Pinpoint the cell where the given text exists, returning its [X, Y] midpoint coordinate. 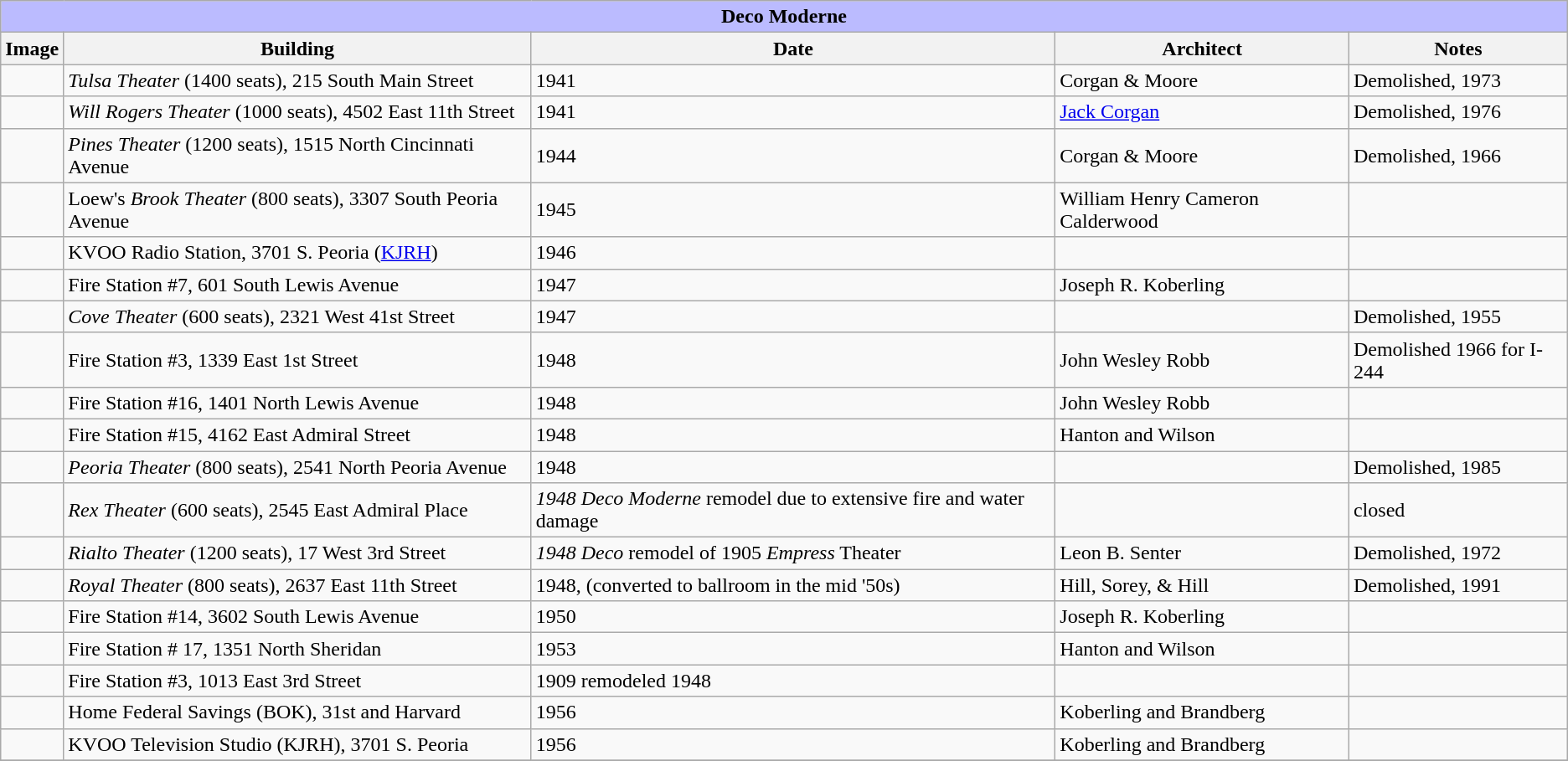
Image [32, 49]
1909 remodeled 1948 [793, 681]
KVOO Radio Station, 3701 S. Peoria (KJRH) [297, 253]
KVOO Television Studio (KJRH), 3701 S. Peoria [297, 744]
1946 [793, 253]
Demolished, 1966 [1457, 156]
Demolished, 1955 [1457, 316]
Cove Theater (600 seats), 2321 West 41st Street [297, 316]
Hill, Sorey, & Hill [1203, 585]
Demolished, 1976 [1457, 112]
Fire Station #15, 4162 East Admiral Street [297, 434]
Loew's Brook Theater (800 seats), 3307 South Peoria Avenue [297, 209]
Fire Station #3, 1339 East 1st Street [297, 360]
Demolished, 1985 [1457, 466]
Fire Station #3, 1013 East 3rd Street [297, 681]
William Henry Cameron Calderwood [1203, 209]
Demolished, 1991 [1457, 585]
Date [793, 49]
Pines Theater (1200 seats), 1515 North Cincinnati Avenue [297, 156]
Rialto Theater (1200 seats), 17 West 3rd Street [297, 553]
Fire Station #16, 1401 North Lewis Avenue [297, 403]
Architect [1203, 49]
Notes [1457, 49]
Building [297, 49]
Peoria Theater (800 seats), 2541 North Peoria Avenue [297, 466]
Rex Theater (600 seats), 2545 East Admiral Place [297, 511]
Demolished, 1972 [1457, 553]
Will Rogers Theater (1000 seats), 4502 East 11th Street [297, 112]
1945 [793, 209]
1950 [793, 617]
1948 Deco remodel of 1905 Empress Theater [793, 553]
Fire Station # 17, 1351 North Sheridan [297, 649]
Demolished 1966 for I-244 [1457, 360]
Fire Station #14, 3602 South Lewis Avenue [297, 617]
Royal Theater (800 seats), 2637 East 11th Street [297, 585]
Leon B. Senter [1203, 553]
Home Federal Savings (BOK), 31st and Harvard [297, 712]
1948, (converted to ballroom in the mid '50s) [793, 585]
Fire Station #7, 601 South Lewis Avenue [297, 285]
1948 Deco Moderne remodel due to extensive fire and water damage [793, 511]
Jack Corgan [1203, 112]
1944 [793, 156]
Deco Moderne [784, 17]
Tulsa Theater (1400 seats), 215 South Main Street [297, 80]
1953 [793, 649]
Demolished, 1973 [1457, 80]
closed [1457, 511]
